Extract the (x, y) coordinate from the center of the cell holding the provided text.  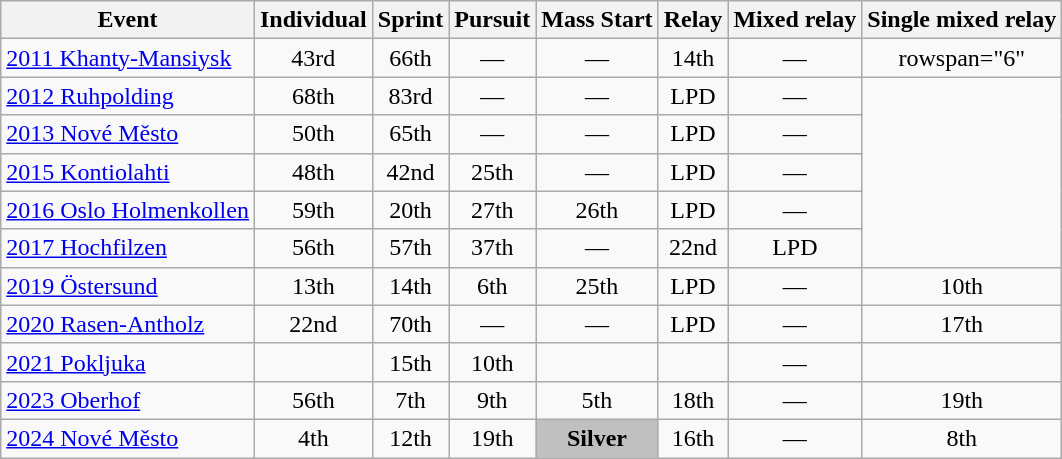
Event (128, 20)
20th (410, 210)
83rd (410, 96)
2013 Nové Město (128, 134)
15th (410, 362)
2020 Rasen-Antholz (128, 324)
43rd (313, 58)
68th (313, 96)
Silver (597, 438)
2017 Hochfilzen (128, 248)
Pursuit (492, 20)
16th (693, 438)
2012 Ruhpolding (128, 96)
65th (410, 134)
Mixed relay (795, 20)
Relay (693, 20)
2019 Östersund (128, 286)
Individual (313, 20)
Mass Start (597, 20)
18th (693, 400)
7th (410, 400)
66th (410, 58)
6th (492, 286)
2011 Khanty-Mansiysk (128, 58)
57th (410, 248)
4th (313, 438)
2021 Pokljuka (128, 362)
26th (597, 210)
8th (962, 438)
50th (313, 134)
5th (597, 400)
13th (313, 286)
2016 Oslo Holmenkollen (128, 210)
2023 Oberhof (128, 400)
Sprint (410, 20)
27th (492, 210)
Single mixed relay (962, 20)
2024 Nové Město (128, 438)
42nd (410, 172)
12th (410, 438)
37th (492, 248)
rowspan="6" (962, 58)
48th (313, 172)
9th (492, 400)
17th (962, 324)
59th (313, 210)
70th (410, 324)
2015 Kontiolahti (128, 172)
